Search for the cell housing the specified text and yield its [X, Y] center coordinate. 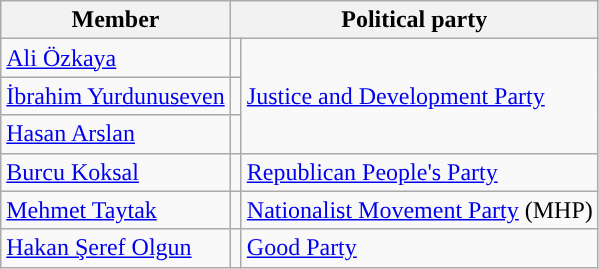
Justice and Development Party [420, 96]
Mehmet Taytak [116, 210]
İbrahim Yurdunuseven [116, 96]
Nationalist Movement Party (MHP) [420, 210]
Hakan Şeref Olgun [116, 248]
Political party [414, 20]
Republican People's Party [420, 172]
Member [116, 20]
Burcu Koksal [116, 172]
Hasan Arslan [116, 134]
Ali Özkaya [116, 58]
Good Party [420, 248]
